Determine the (x, y) coordinate at the center of the cell enclosing the given text.  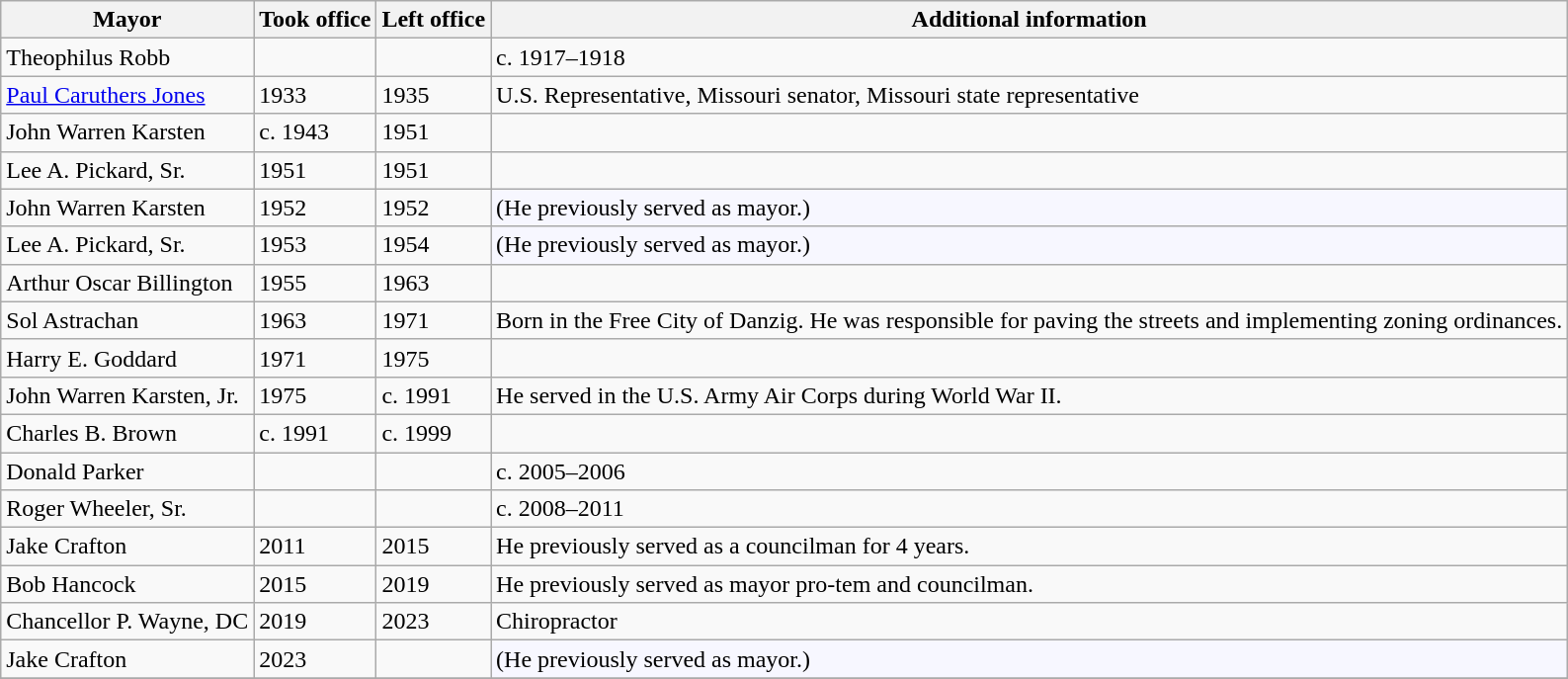
Chancellor P. Wayne, DC (127, 622)
He previously served as mayor pro-tem and councilman. (1030, 584)
Chiropractor (1030, 622)
Theophilus Robb (127, 57)
U.S. Representative, Missouri senator, Missouri state representative (1030, 95)
1955 (315, 283)
Harry E. Goddard (127, 358)
John Warren Karsten, Jr. (127, 395)
Left office (434, 20)
Born in the Free City of Danzig. He was responsible for paving the streets and implementing zoning ordinances. (1030, 320)
1954 (434, 245)
He previously served as a councilman for 4 years. (1030, 547)
Paul Caruthers Jones (127, 95)
Bob Hancock (127, 584)
Sol Astrachan (127, 320)
2011 (315, 547)
Donald Parker (127, 471)
Mayor (127, 20)
1935 (434, 95)
c. 2008–2011 (1030, 509)
He served in the U.S. Army Air Corps during World War II. (1030, 395)
c. 1917–1918 (1030, 57)
Roger Wheeler, Sr. (127, 509)
c. 2005–2006 (1030, 471)
Additional information (1030, 20)
c. 1943 (315, 132)
Charles B. Brown (127, 433)
Took office (315, 20)
1933 (315, 95)
1953 (315, 245)
Arthur Oscar Billington (127, 283)
c. 1999 (434, 433)
